Provide the [X, Y] coordinate of the cell's center where the given text is located.  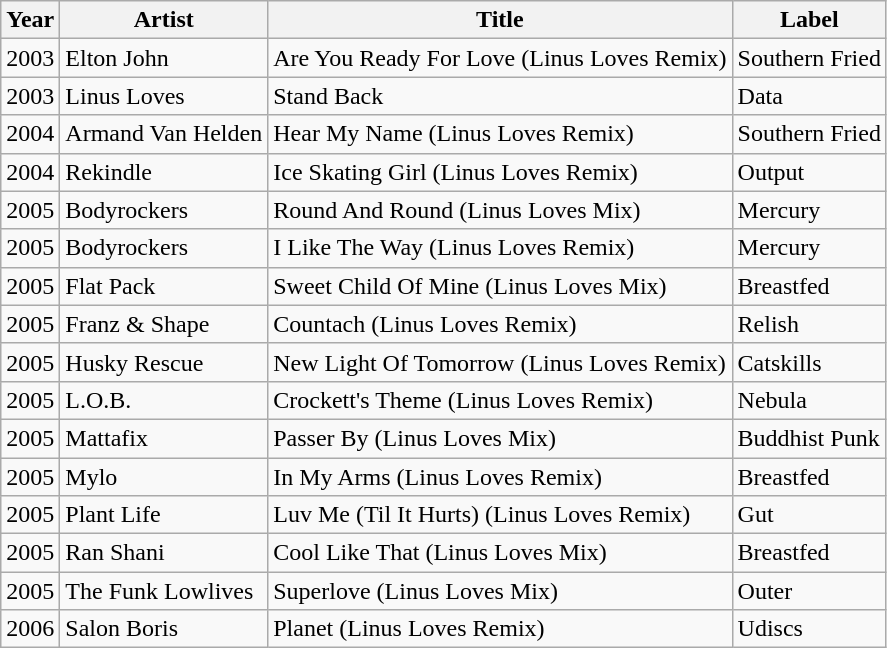
Husky Rescue [164, 362]
Mattafix [164, 438]
Hear My Name (Linus Loves Remix) [500, 134]
Udiscs [809, 629]
Title [500, 20]
Elton John [164, 58]
Linus Loves [164, 96]
Are You Ready For Love (Linus Loves Remix) [500, 58]
The Funk Lowlives [164, 591]
New Light Of Tomorrow (Linus Loves Remix) [500, 362]
Output [809, 172]
Salon Boris [164, 629]
Crockett's Theme (Linus Loves Remix) [500, 400]
Planet (Linus Loves Remix) [500, 629]
Armand Van Helden [164, 134]
Ice Skating Girl (Linus Loves Remix) [500, 172]
L.O.B. [164, 400]
Outer [809, 591]
Rekindle [164, 172]
Flat Pack [164, 286]
Gut [809, 515]
Buddhist Punk [809, 438]
Cool Like That (Linus Loves Mix) [500, 553]
In My Arms (Linus Loves Remix) [500, 477]
Stand Back [500, 96]
Passer By (Linus Loves Mix) [500, 438]
Relish [809, 324]
Mylo [164, 477]
Superlove (Linus Loves Mix) [500, 591]
Artist [164, 20]
Nebula [809, 400]
Ran Shani [164, 553]
I Like The Way (Linus Loves Remix) [500, 248]
Round And Round (Linus Loves Mix) [500, 210]
Year [30, 20]
Franz & Shape [164, 324]
2006 [30, 629]
Luv Me (Til It Hurts) (Linus Loves Remix) [500, 515]
Data [809, 96]
Sweet Child Of Mine (Linus Loves Mix) [500, 286]
Countach (Linus Loves Remix) [500, 324]
Plant Life [164, 515]
Catskills [809, 362]
Label [809, 20]
